From the cell containing the given text, extract its center point as [x, y] coordinate. 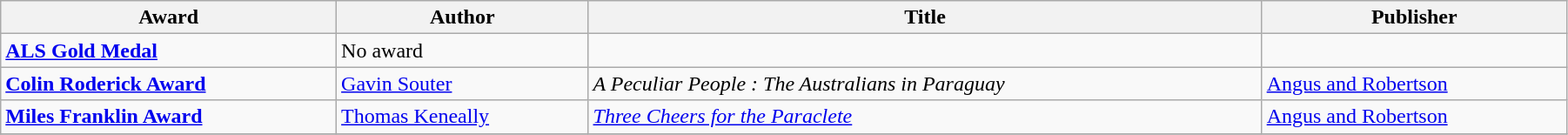
Title [925, 17]
Award [169, 17]
Miles Franklin Award [169, 117]
Thomas Keneally [463, 117]
ALS Gold Medal [169, 51]
Three Cheers for the Paraclete [925, 117]
Gavin Souter [463, 84]
No award [463, 51]
Publisher [1414, 17]
Author [463, 17]
A Peculiar People : The Australians in Paraguay [925, 84]
Colin Roderick Award [169, 84]
